Locate the cell with the specified text and output its [x, y] center coordinate. 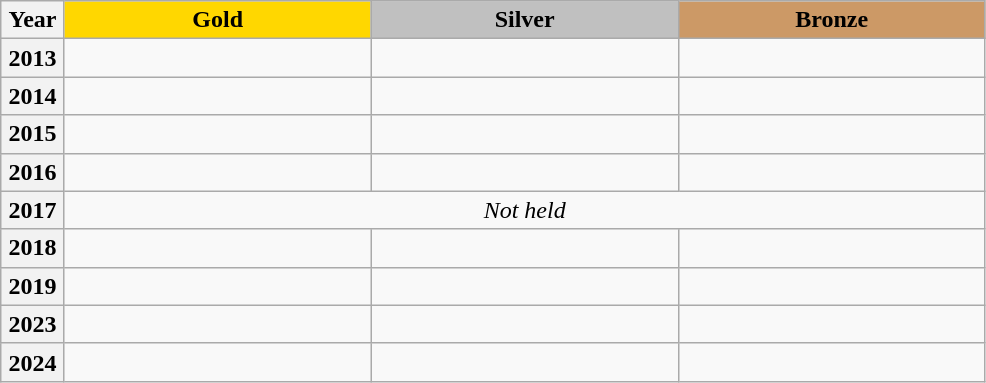
2013 [32, 58]
2018 [32, 248]
2017 [32, 210]
2016 [32, 172]
Gold [218, 20]
2023 [32, 324]
2014 [32, 96]
2024 [32, 362]
2019 [32, 286]
Silver [524, 20]
2015 [32, 134]
Year [32, 20]
Bronze [832, 20]
Not held [524, 210]
